Search for the cell housing the specified text and yield its [x, y] center coordinate. 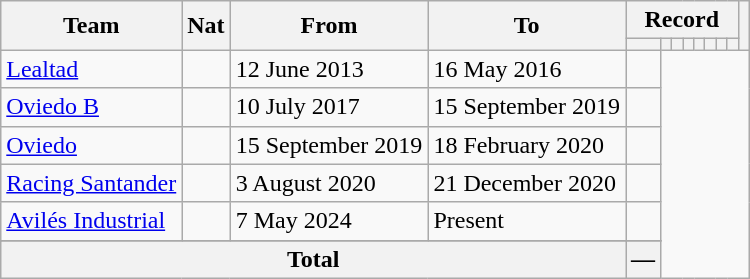
Lealtad [92, 69]
Oviedo B [92, 107]
Total [314, 259]
Oviedo [92, 145]
Nat [206, 26]
21 December 2020 [527, 183]
Team [92, 26]
Racing Santander [92, 183]
3 August 2020 [329, 183]
Avilés Industrial [92, 221]
To [527, 26]
— [644, 259]
7 May 2024 [329, 221]
Present [527, 221]
Record [682, 20]
16 May 2016 [527, 69]
From [329, 26]
10 July 2017 [329, 107]
18 February 2020 [527, 145]
12 June 2013 [329, 69]
